From the cell containing the given text, extract its center point as [x, y] coordinate. 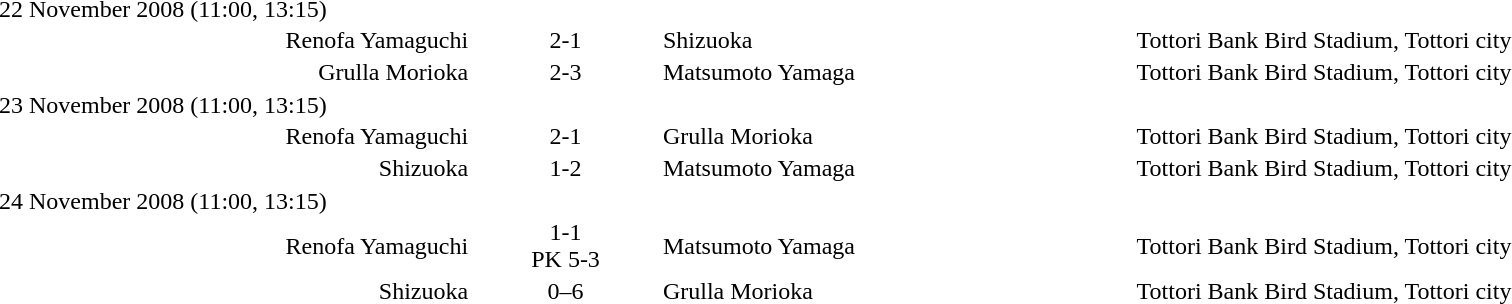
Grulla Morioka [897, 137]
2-3 [566, 72]
Shizuoka [897, 41]
1-2 [566, 168]
1-1PK 5-3 [566, 246]
